Search for the cell housing the specified text and yield its [X, Y] center coordinate. 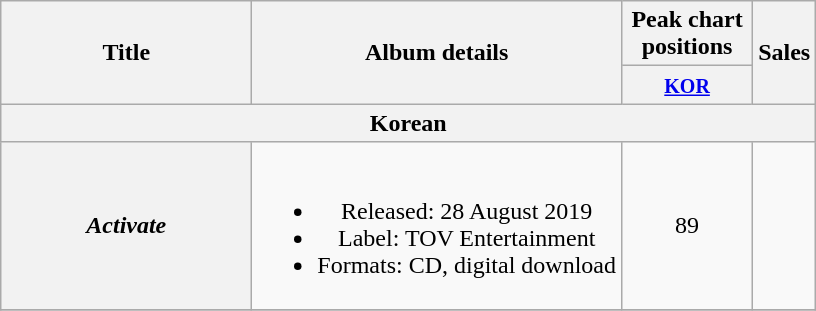
89 [688, 226]
Album details [437, 52]
Title [126, 52]
Peak chart positions [688, 34]
Activate [126, 226]
Sales [784, 52]
Released: 28 August 2019Label: TOV EntertainmentFormats: CD, digital download [437, 226]
KOR [688, 85]
Korean [408, 123]
